Identify which cell holds the provided text, then report its (x, y) central coordinate. 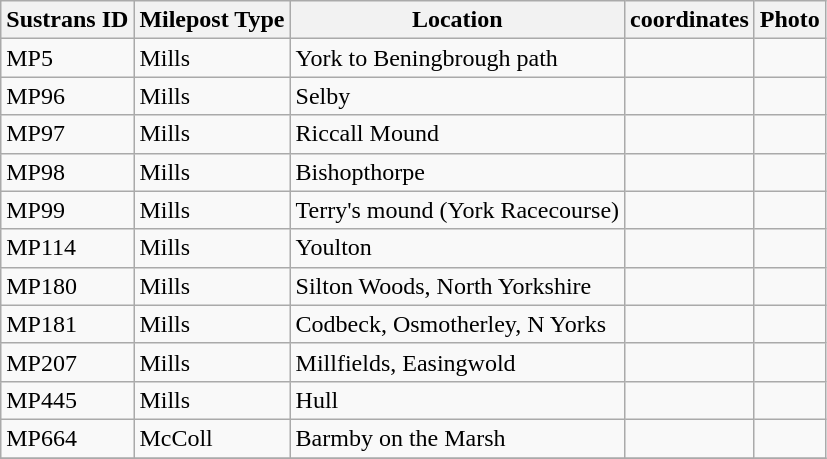
MP97 (68, 134)
MP98 (68, 172)
MP445 (68, 400)
MP207 (68, 362)
Barmby on the Marsh (458, 438)
Silton Woods, North Yorkshire (458, 286)
Bishopthorpe (458, 172)
MP181 (68, 324)
coordinates (690, 20)
Milepost Type (212, 20)
Photo (790, 20)
Riccall Mound (458, 134)
Hull (458, 400)
Youlton (458, 248)
McColl (212, 438)
MP114 (68, 248)
MP96 (68, 96)
MP180 (68, 286)
Selby (458, 96)
York to Beningbrough path (458, 58)
Millfields, Easingwold (458, 362)
Terry's mound (York Racecourse) (458, 210)
MP5 (68, 58)
Location (458, 20)
MP664 (68, 438)
Codbeck, Osmotherley, N Yorks (458, 324)
Sustrans ID (68, 20)
MP99 (68, 210)
